From the cell containing the given text, extract its center point as [x, y] coordinate. 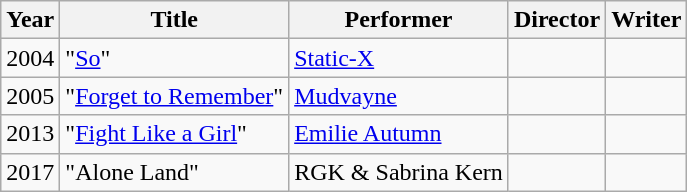
"Forget to Remember" [174, 96]
Mudvayne [399, 96]
"Fight Like a Girl" [174, 134]
Performer [399, 20]
Director [556, 20]
Emilie Autumn [399, 134]
2013 [30, 134]
"Alone Land" [174, 172]
2017 [30, 172]
RGK & Sabrina Kern [399, 172]
Static-X [399, 58]
2005 [30, 96]
Writer [646, 20]
Year [30, 20]
Title [174, 20]
"So" [174, 58]
2004 [30, 58]
